Detect which cell encompasses the target text, then output its (x, y) center coordinate. 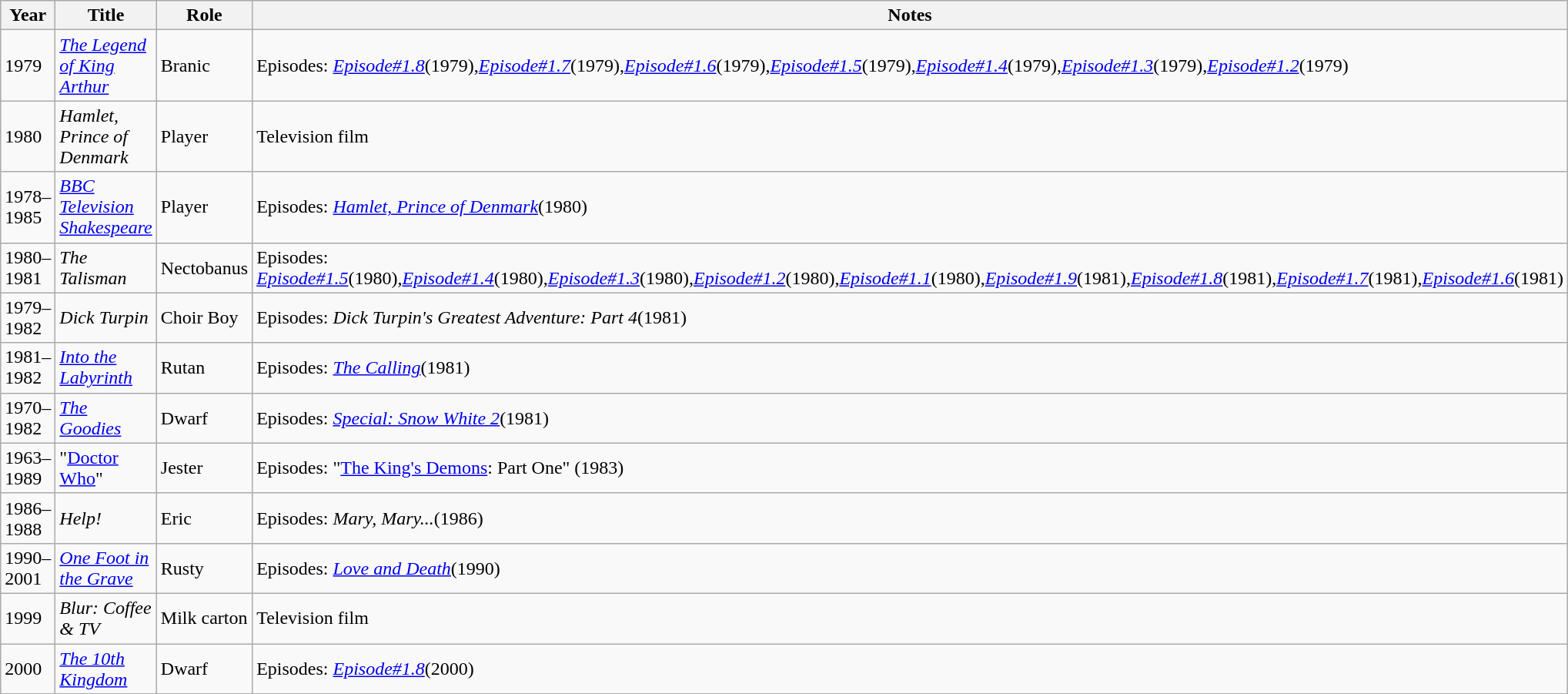
Blur: Coffee & TV (106, 618)
Choir Boy (204, 317)
Rusty (204, 568)
BBC Television Shakespeare (106, 207)
Nectobanus (204, 268)
1979–1982 (28, 317)
Eric (204, 518)
Year (28, 15)
Role (204, 15)
The Legend of King Arthur (106, 65)
Episodes: Hamlet, Prince of Denmark(1980) (910, 207)
Episodes: "The King's Demons: Part One" (1983) (910, 468)
1979 (28, 65)
Milk carton (204, 618)
1963–1989 (28, 468)
"Doctor Who" (106, 468)
Episodes: Special: Snow White 2(1981) (910, 417)
Notes (910, 15)
Title (106, 15)
Into the Labyrinth (106, 368)
The Goodies (106, 417)
Hamlet, Prince of Denmark (106, 136)
1980 (28, 136)
1990–2001 (28, 568)
One Foot in the Grave (106, 568)
Episodes: The Calling(1981) (910, 368)
Episodes: Mary, Mary...(1986) (910, 518)
1986–1988 (28, 518)
1978–1985 (28, 207)
The 10th Kingdom (106, 669)
Branic (204, 65)
1981–1982 (28, 368)
1980–1981 (28, 268)
Episodes: Love and Death(1990) (910, 568)
The Talisman (106, 268)
Help! (106, 518)
1999 (28, 618)
Episodes: Episode#1.8(1979),Episode#1.7(1979),Episode#1.6(1979),Episode#1.5(1979),Episode#1.4(1979),Episode#1.3(1979),Episode#1.2(1979) (910, 65)
Rutan (204, 368)
Episodes: Episode#1.8(2000) (910, 669)
2000 (28, 669)
Jester (204, 468)
Episodes: Dick Turpin's Greatest Adventure: Part 4(1981) (910, 317)
1970–1982 (28, 417)
Dick Turpin (106, 317)
